Provide the (x, y) coordinate of the cell's center where the given text is located.  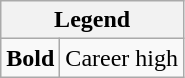
Legend (92, 20)
Bold (30, 58)
Career high (122, 58)
